Provide the [x, y] coordinate of the cell's center where the given text is located.  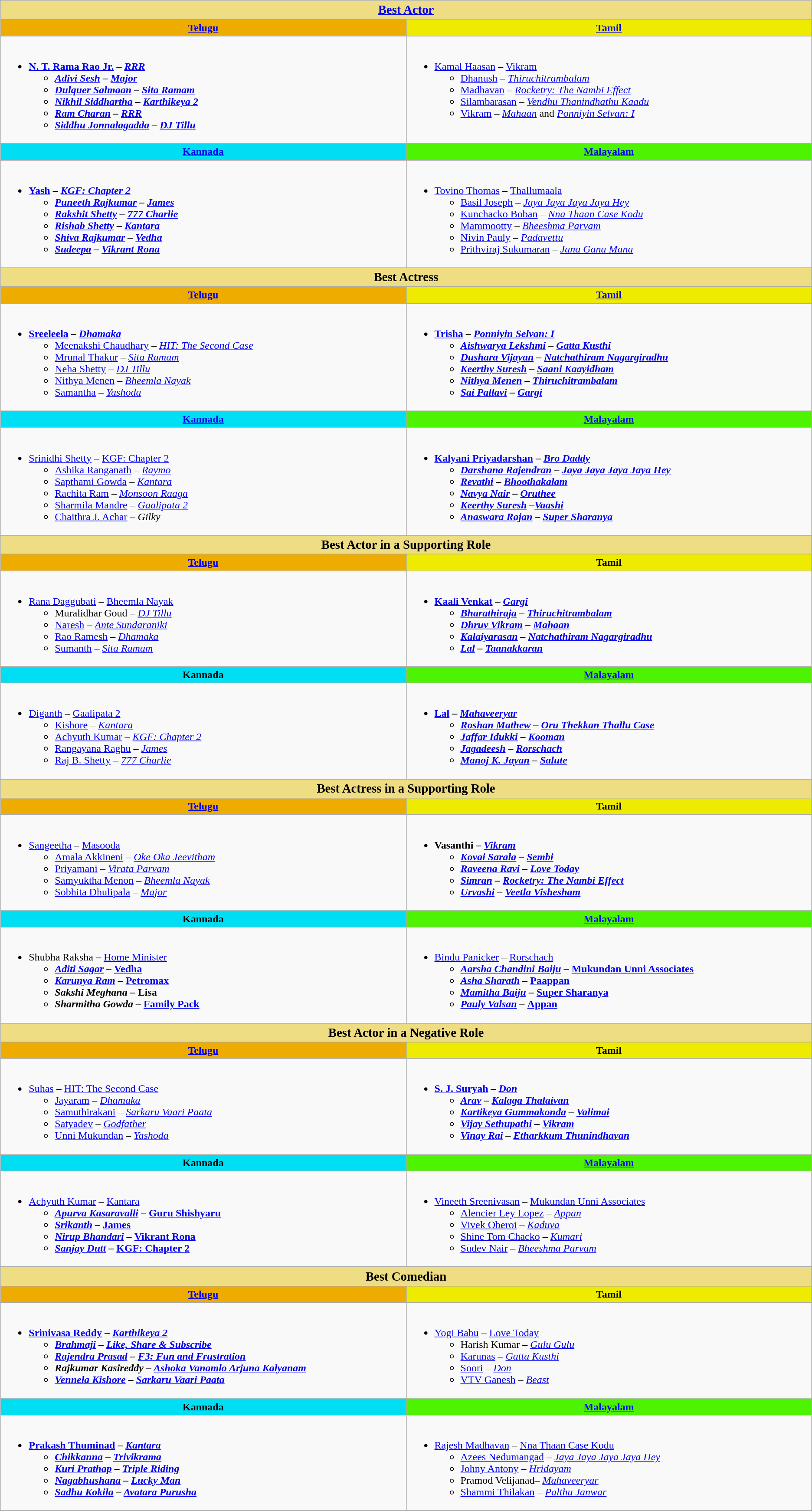
Yash – KGF: Chapter 2Puneeth Rajkumar – JamesRakshit Shetty – 777 CharlieRishab Shetty – KantaraShiva Rajkumar – VedhaSudeepa – Vikrant Rona [203, 214]
Best Actor [406, 10]
S. J. Suryah – DonArav – Kalaga ThalaivanKartikeya Gummakonda – ValimaiVijay Sethupathi – VikramVinay Rai – Etharkkum Thunindhavan [609, 1106]
Best Actor in a Supporting Role [406, 544]
Prakash Thuminad – KantaraChikkanna – TrivikramaKuri Prathap – Triple RidingNagabhushana – Lucky ManSadhu Kokila – Avatara Purusha [203, 1463]
Yogi Babu – Love TodayHarish Kumar – Gulu GuluKarunas – Gatta KusthiSoori – DonVTV Ganesh – Beast [609, 1350]
Kaali Venkat – GargiBharathiraja – ThiruchitrambalamDhruv Vikram – MahaanKalaiyarasan – Natchathiram NagargiradhuLal – Taanakkaran [609, 619]
Vineeth Sreenivasan – Mukundan Unni AssociatesAlencier Ley Lopez – AppanVivek Oberoi – KaduvaShine Tom Chacko – KumariSudev Nair – Bheeshma Parvam [609, 1219]
Best Actor in a Negative Role [406, 1032]
Suhas – HIT: The Second CaseJayaram – DhamakaSamuthirakani – Sarkaru Vaari PaataSatyadev – GodfatherUnni Mukundan – Yashoda [203, 1106]
Lal – MahaveeryarRoshan Mathew – Oru Thekkan Thallu CaseJaffar Idukki – KoomanJagadeesh – RorschachManoj K. Jayan – Salute [609, 731]
N. T. Rama Rao Jr. – RRRAdivi Sesh – MajorDulquer Salmaan – Sita RamamNikhil Siddhartha – Karthikeya 2Ram Charan – RRRSiddhu Jonnalagadda – DJ Tillu [203, 90]
Best Comedian [406, 1276]
Diganth – Gaalipata 2Kishore – KantaraAchyuth Kumar – KGF: Chapter 2Rangayana Raghu – JamesRaj B. Shetty – 777 Charlie [203, 731]
Rana Daggubati – Bheemla NayakMuralidhar Goud – DJ TilluNaresh – Ante SundaranikiRao Ramesh – DhamakaSumanth – Sita Ramam [203, 619]
Best Actress [406, 277]
Bindu Panicker – RorschachAarsha Chandini Baiju – Mukundan Unni AssociatesAsha Sharath – PaappanMamitha Baiju – Super SharanyaPauly Valsan – Appan [609, 975]
Vasanthi – VikramKovai Sarala – SembiRaveena Ravi – Love TodaySimran – Rocketry: The Nambi EffectUrvashi – Veetla Vishesham [609, 862]
Achyuth Kumar – KantaraApurva Kasaravalli – Guru ShishyaruSrikanth – JamesNirup Bhandari – Vikrant RonaSanjay Dutt – KGF: Chapter 2 [203, 1219]
Best Actress in a Supporting Role [406, 789]
Sangeetha – MasoodaAmala Akkineni – Oke Oka JeevithamPriyamani – Virata ParvamSamyuktha Menon – Bheemla NayakSobhita Dhulipala – Major [203, 862]
Shubha Raksha – Home MinisterAditi Sagar – VedhaKarunya Ram – PetromaxSakshi Meghana – LisaSharmitha Gowda – Family Pack [203, 975]
